Identify which cell holds the provided text, then report its (x, y) central coordinate. 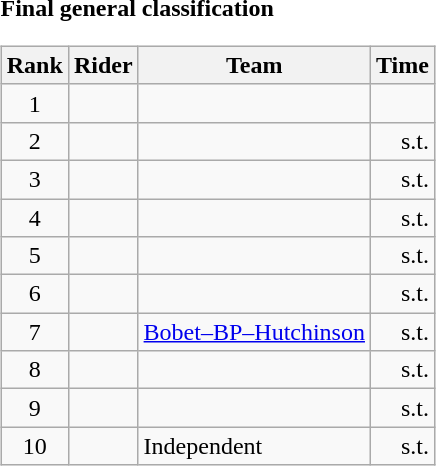
Independent (254, 446)
6 (34, 294)
Team (254, 65)
7 (34, 332)
4 (34, 217)
10 (34, 446)
1 (34, 103)
9 (34, 408)
Bobet–BP–Hutchinson (254, 332)
2 (34, 141)
3 (34, 179)
Rank (34, 65)
8 (34, 370)
Time (402, 65)
Rider (103, 65)
5 (34, 256)
